For the text-containing cell, return its midpoint in (x, y) coordinate format. 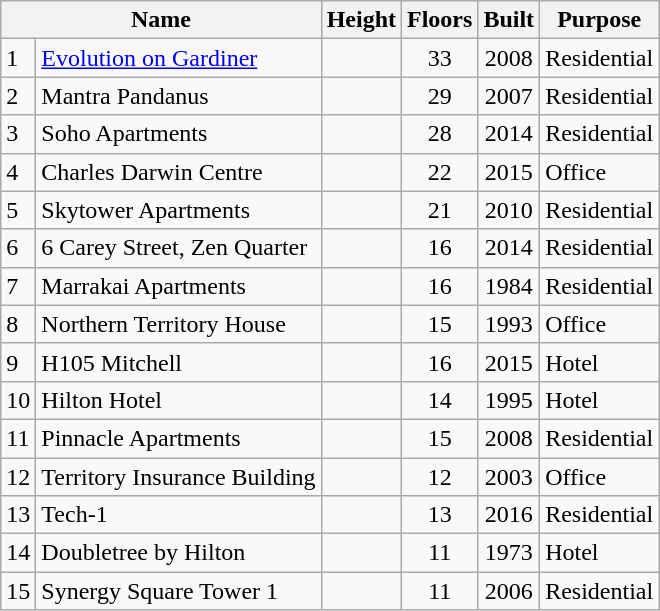
Soho Apartments (178, 134)
Skytower Apartments (178, 210)
5 (18, 210)
2006 (509, 591)
Height (361, 20)
6 Carey Street, Zen Quarter (178, 248)
Marrakai Apartments (178, 286)
2 (18, 96)
8 (18, 324)
Built (509, 20)
Purpose (600, 20)
Hilton Hotel (178, 400)
Mantra Pandanus (178, 96)
22 (440, 172)
Doubletree by Hilton (178, 553)
3 (18, 134)
Pinnacle Apartments (178, 438)
33 (440, 58)
28 (440, 134)
Territory Insurance Building (178, 477)
29 (440, 96)
2007 (509, 96)
1993 (509, 324)
Synergy Square Tower 1 (178, 591)
1984 (509, 286)
7 (18, 286)
Floors (440, 20)
2010 (509, 210)
21 (440, 210)
9 (18, 362)
Tech-1 (178, 515)
Charles Darwin Centre (178, 172)
H105 Mitchell (178, 362)
Northern Territory House (178, 324)
1973 (509, 553)
2016 (509, 515)
Evolution on Gardiner (178, 58)
10 (18, 400)
Name (161, 20)
2003 (509, 477)
1 (18, 58)
4 (18, 172)
6 (18, 248)
1995 (509, 400)
